Find where the given text appears and provide that cell's center as (X, Y) coordinate. 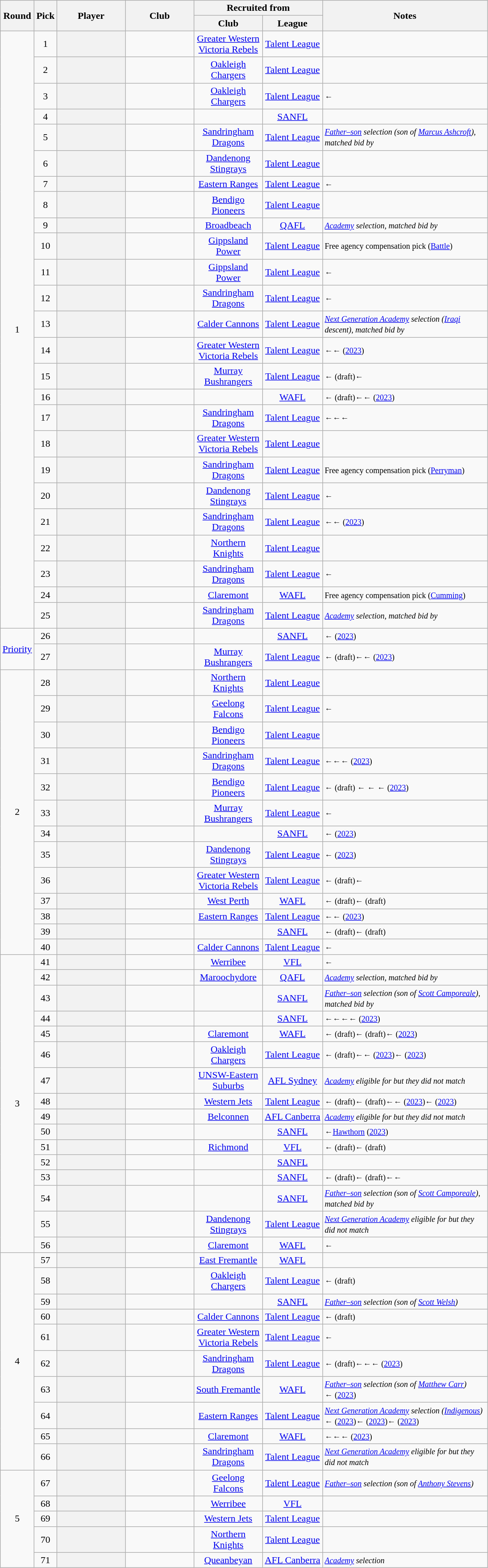
22 (45, 548)
16 (45, 397)
8 (45, 204)
Broadbeach (229, 225)
31 (45, 761)
42 (45, 977)
28 (45, 683)
69 (45, 1519)
23 (45, 574)
6 (45, 163)
Free agency compensation pick (Perryman) (405, 470)
35 (45, 854)
← (draft)←← (2023)← (2023) (405, 1054)
18 (45, 444)
Notes (405, 16)
24 (45, 595)
66 (45, 1457)
Father–son selection (son of Matthew Carr)← (2023) (405, 1389)
38 (45, 916)
64 (45, 1416)
← (draft)← (draft)← (2023) (405, 1034)
52 (45, 1162)
Next Generation Academy selection (Indigenous)← (2023)← (2023)← (2023) (405, 1416)
← (draft)←←← (2023) (405, 1364)
← (draft) ← ← ← (2023) (405, 787)
Father–son selection (son of Anthony Stevens) (405, 1483)
Queanbeyan (229, 1560)
AFL Sydney (293, 1081)
20 (45, 496)
50 (45, 1132)
37 (45, 901)
12 (45, 298)
Round (17, 16)
Richmond (229, 1147)
League (293, 23)
63 (45, 1389)
14 (45, 350)
Belconnen (229, 1117)
40 (45, 947)
48 (45, 1101)
South Fremantle (229, 1389)
30 (45, 735)
65 (45, 1436)
15 (45, 377)
53 (45, 1177)
East Fremantle (229, 1260)
Priority (17, 649)
25 (45, 615)
33 (45, 813)
58 (45, 1280)
←←← (405, 417)
67 (45, 1483)
54 (45, 1198)
West Perth (229, 901)
17 (45, 417)
44 (45, 1019)
Academy selection (405, 1560)
45 (45, 1034)
13 (45, 324)
56 (45, 1245)
60 (45, 1317)
70 (45, 1539)
Pick (45, 16)
←←←← (2023) (405, 1019)
34 (45, 834)
Next Generation Academy selection (Iraqi descent), matched bid by (405, 324)
Free agency compensation pick (Battle) (405, 246)
10 (45, 246)
29 (45, 709)
46 (45, 1054)
7 (45, 184)
Player (91, 16)
Father–son selection (son of Marcus Ashcroft), matched bid by (405, 137)
UNSW-Eastern Suburbs (229, 1081)
49 (45, 1117)
Recruited from (258, 8)
27 (45, 656)
61 (45, 1337)
51 (45, 1147)
32 (45, 787)
Maroochydore (229, 977)
36 (45, 881)
39 (45, 931)
55 (45, 1224)
68 (45, 1504)
11 (45, 272)
19 (45, 470)
9 (45, 225)
71 (45, 1560)
Father–son selection (son of Scott Welsh) (405, 1302)
43 (45, 998)
47 (45, 1081)
←Hawthorn (2023) (405, 1132)
57 (45, 1260)
← (draft)← (draft)←← (2023)← (2023) (405, 1101)
← (draft)← (draft)←← (405, 1177)
26 (45, 636)
62 (45, 1364)
41 (45, 962)
Free agency compensation pick (Cumming) (405, 595)
21 (45, 522)
59 (45, 1302)
